Locate the cell with the specified text and output its [x, y] center coordinate. 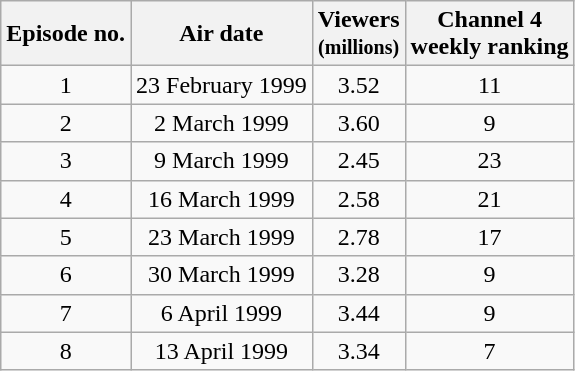
16 March 1999 [222, 199]
3.44 [358, 313]
6 April 1999 [222, 313]
Air date [222, 34]
6 [66, 275]
Viewers(millions) [358, 34]
2 [66, 123]
2.78 [358, 237]
3.28 [358, 275]
2.58 [358, 199]
23 February 1999 [222, 85]
23 March 1999 [222, 237]
30 March 1999 [222, 275]
3.34 [358, 351]
Channel 4weekly ranking [490, 34]
4 [66, 199]
3.52 [358, 85]
5 [66, 237]
3 [66, 161]
1 [66, 85]
8 [66, 351]
2 March 1999 [222, 123]
9 March 1999 [222, 161]
11 [490, 85]
2.45 [358, 161]
21 [490, 199]
17 [490, 237]
3.60 [358, 123]
Episode no. [66, 34]
13 April 1999 [222, 351]
23 [490, 161]
